Identify which cell holds the provided text, then report its [X, Y] central coordinate. 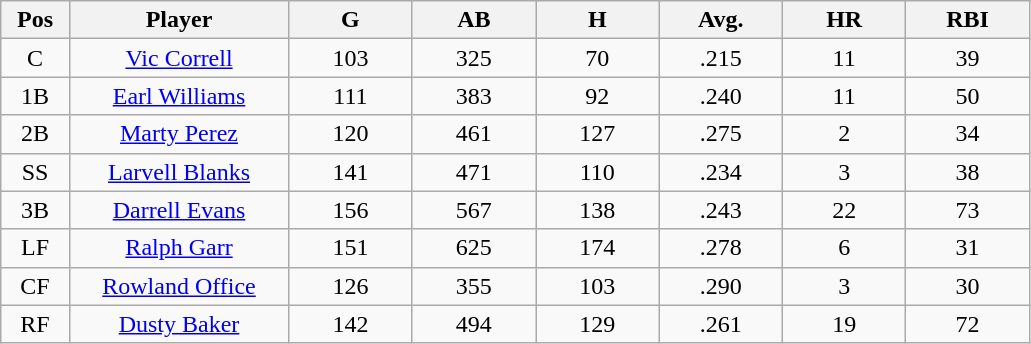
174 [598, 248]
Dusty Baker [178, 324]
Avg. [720, 20]
RF [36, 324]
Ralph Garr [178, 248]
AB [474, 20]
31 [968, 248]
Darrell Evans [178, 210]
355 [474, 286]
.261 [720, 324]
461 [474, 134]
H [598, 20]
72 [968, 324]
Vic Correll [178, 58]
2 [844, 134]
73 [968, 210]
CF [36, 286]
494 [474, 324]
3B [36, 210]
151 [350, 248]
111 [350, 96]
138 [598, 210]
383 [474, 96]
Player [178, 20]
.234 [720, 172]
141 [350, 172]
LF [36, 248]
92 [598, 96]
G [350, 20]
19 [844, 324]
127 [598, 134]
129 [598, 324]
2B [36, 134]
.290 [720, 286]
22 [844, 210]
1B [36, 96]
30 [968, 286]
120 [350, 134]
156 [350, 210]
Larvell Blanks [178, 172]
.278 [720, 248]
567 [474, 210]
SS [36, 172]
.243 [720, 210]
50 [968, 96]
325 [474, 58]
Marty Perez [178, 134]
.240 [720, 96]
Pos [36, 20]
110 [598, 172]
6 [844, 248]
34 [968, 134]
.275 [720, 134]
142 [350, 324]
C [36, 58]
38 [968, 172]
Earl Williams [178, 96]
.215 [720, 58]
70 [598, 58]
Rowland Office [178, 286]
RBI [968, 20]
126 [350, 286]
39 [968, 58]
HR [844, 20]
625 [474, 248]
471 [474, 172]
